From the cell containing the given text, extract its center point as (X, Y) coordinate. 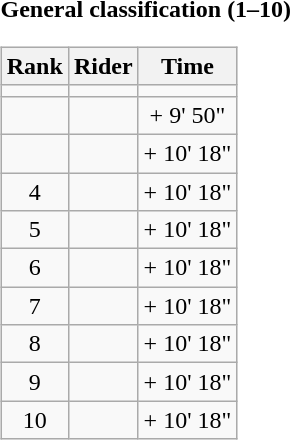
4 (34, 191)
8 (34, 344)
+ 9' 50" (188, 115)
10 (34, 420)
6 (34, 268)
Rider (103, 66)
Rank (34, 66)
9 (34, 382)
5 (34, 230)
7 (34, 306)
Time (188, 66)
